Identify which cell holds the provided text, then report its [x, y] central coordinate. 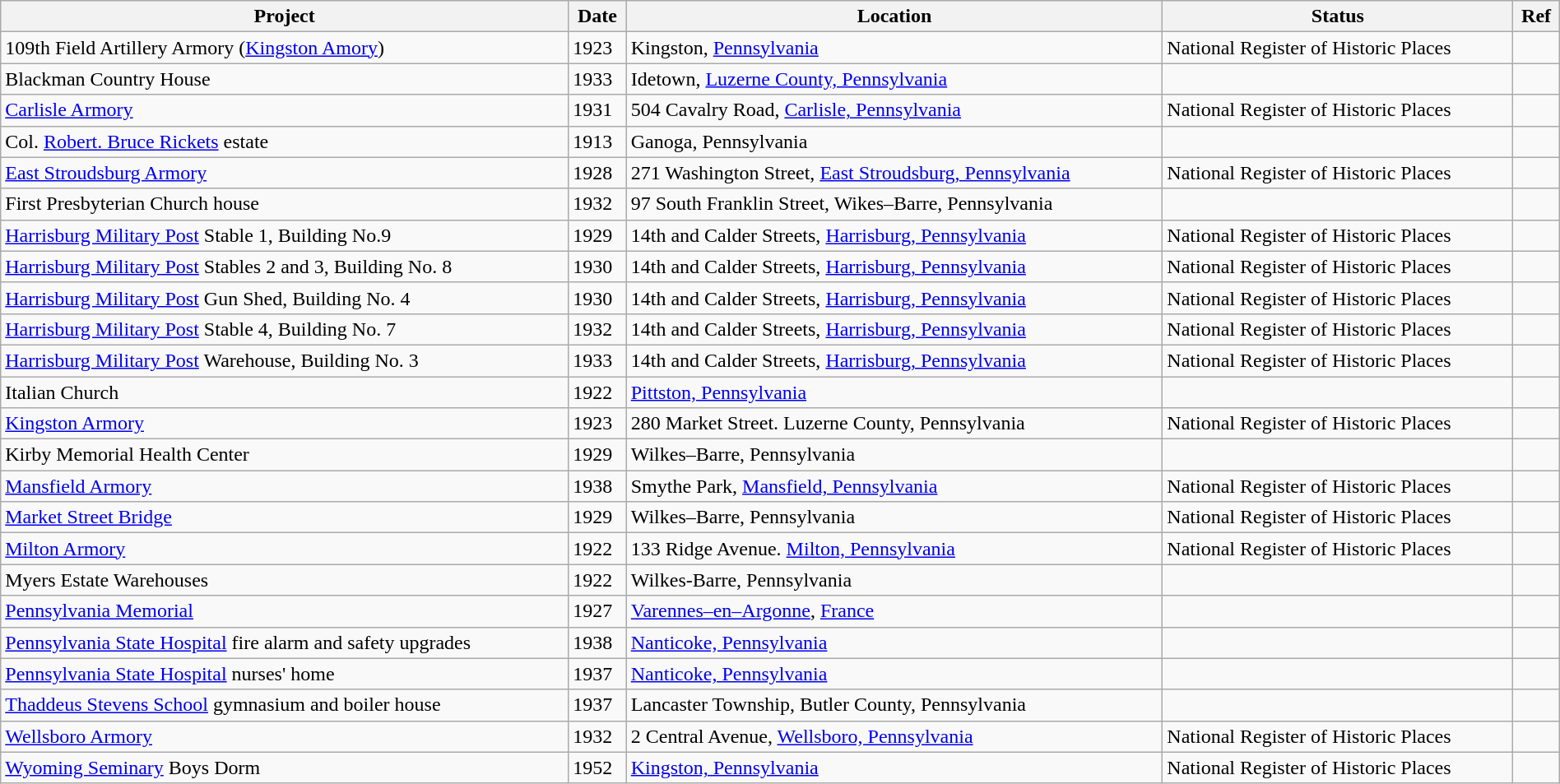
1931 [597, 110]
1928 [597, 173]
Harrisburg Military Post Gun Shed, Building No. 4 [285, 298]
Wyoming Seminary Boys Dorm [285, 768]
Idetown, Luzerne County, Pennsylvania [894, 79]
Varennes–en–Argonne, France [894, 611]
Harrisburg Military Post Stables 2 and 3, Building No. 8 [285, 267]
First Presbyterian Church house [285, 204]
Thaddeus Stevens School gymnasium and boiler house [285, 705]
2 Central Avenue, Wellsboro, Pennsylvania [894, 736]
1952 [597, 768]
Italian Church [285, 392]
Pennsylvania State Hospital nurses' home [285, 674]
Carlisle Armory [285, 110]
Lancaster Township, Butler County, Pennsylvania [894, 705]
Col. Robert. Bruce Rickets estate [285, 141]
Blackman Country House [285, 79]
Kingston Armory [285, 424]
Project [285, 16]
271 Washington Street, East Stroudsburg, Pennsylvania [894, 173]
109th Field Artillery Armory (Kingston Amory) [285, 48]
Myers Estate Warehouses [285, 580]
Date [597, 16]
Harrisburg Military Post Stable 4, Building No. 7 [285, 329]
Wellsboro Armory [285, 736]
Wilkes-Barre, Pennsylvania [894, 580]
1927 [597, 611]
504 Cavalry Road, Carlisle, Pennsylvania [894, 110]
Harrisburg Military Post Warehouse, Building No. 3 [285, 360]
Harrisburg Military Post Stable 1, Building No.9 [285, 235]
East Stroudsburg Armory [285, 173]
Mansfield Armory [285, 486]
Market Street Bridge [285, 517]
Milton Armory [285, 549]
Smythe Park, Mansfield, Pennsylvania [894, 486]
Ref [1536, 16]
1913 [597, 141]
133 Ridge Avenue. Milton, Pennsylvania [894, 549]
97 South Franklin Street, Wikes–Barre, Pennsylvania [894, 204]
Pennsylvania Memorial [285, 611]
Ganoga, Pennsylvania [894, 141]
Kirby Memorial Health Center [285, 455]
Pittston, Pennsylvania [894, 392]
Location [894, 16]
Status [1338, 16]
280 Market Street. Luzerne County, Pennsylvania [894, 424]
Pennsylvania State Hospital fire alarm and safety upgrades [285, 643]
